Determine the (X, Y) coordinate at the center of the cell enclosing the given text.  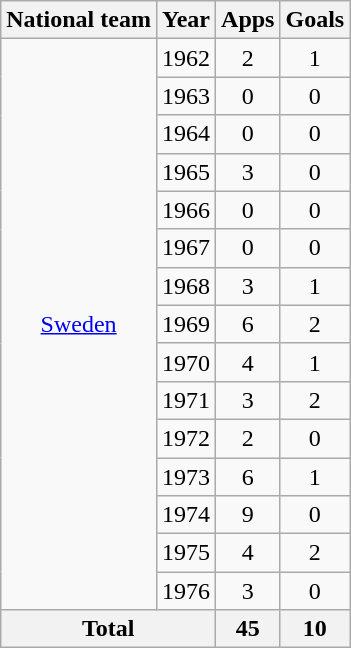
1975 (186, 553)
1963 (186, 96)
Total (108, 629)
1967 (186, 248)
1970 (186, 362)
1968 (186, 286)
1976 (186, 591)
Year (186, 20)
1964 (186, 134)
1966 (186, 210)
1971 (186, 400)
9 (248, 515)
Goals (315, 20)
1972 (186, 438)
1965 (186, 172)
1974 (186, 515)
1962 (186, 58)
10 (315, 629)
Apps (248, 20)
Sweden (79, 324)
1969 (186, 324)
45 (248, 629)
1973 (186, 477)
National team (79, 20)
